Return the (X, Y) coordinate for the center point of the cell that contains the specified text.  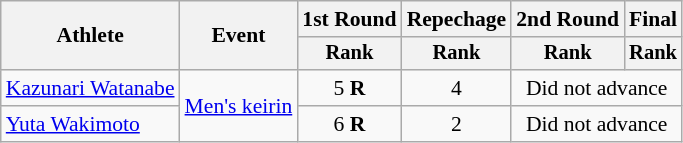
2nd Round (568, 19)
2 (457, 124)
Repechage (457, 19)
Athlete (90, 36)
Yuta Wakimoto (90, 124)
Kazunari Watanabe (90, 88)
Men's keirin (239, 106)
1st Round (349, 19)
6 R (349, 124)
4 (457, 88)
5 R (349, 88)
Event (239, 36)
Final (653, 19)
